From the cell containing the given text, extract its center point as (X, Y) coordinate. 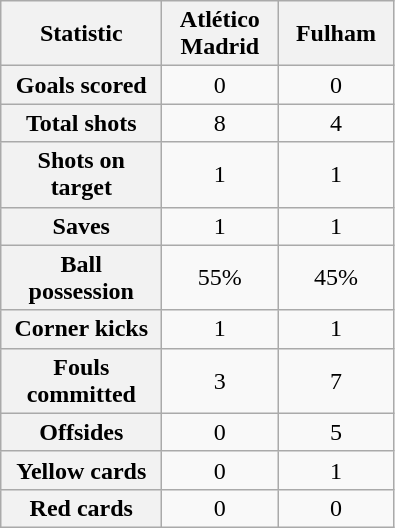
Saves (82, 226)
55% (220, 278)
4 (336, 123)
Atlético Madrid (220, 34)
Ball possession (82, 278)
Yellow cards (82, 470)
Goals scored (82, 85)
5 (336, 432)
8 (220, 123)
Fulham (336, 34)
Corner kicks (82, 329)
Shots on target (82, 174)
7 (336, 380)
Statistic (82, 34)
Red cards (82, 508)
3 (220, 380)
45% (336, 278)
Total shots (82, 123)
Offsides (82, 432)
Fouls committed (82, 380)
